Find where the given text appears and provide that cell's center as [X, Y] coordinate. 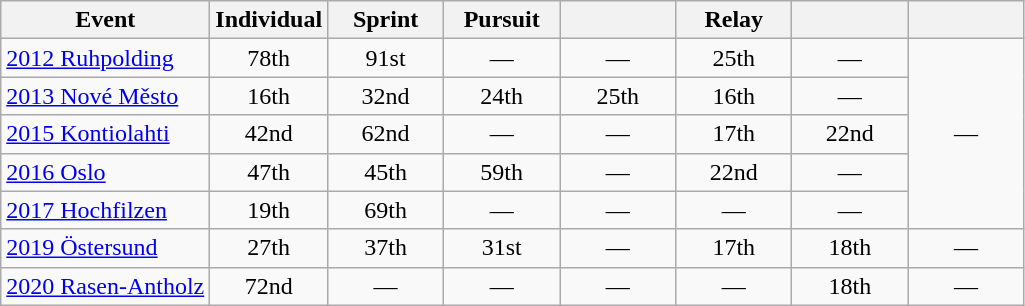
2013 Nové Město [106, 96]
2016 Oslo [106, 172]
2015 Kontiolahti [106, 134]
2020 Rasen-Antholz [106, 286]
78th [269, 58]
37th [386, 248]
42nd [269, 134]
59th [502, 172]
2019 Östersund [106, 248]
91st [386, 58]
45th [386, 172]
Event [106, 20]
2017 Hochfilzen [106, 210]
31st [502, 248]
Relay [734, 20]
62nd [386, 134]
72nd [269, 286]
24th [502, 96]
32nd [386, 96]
19th [269, 210]
Sprint [386, 20]
47th [269, 172]
69th [386, 210]
Pursuit [502, 20]
Individual [269, 20]
27th [269, 248]
2012 Ruhpolding [106, 58]
